Return (X, Y) of the center of cell containing provided text 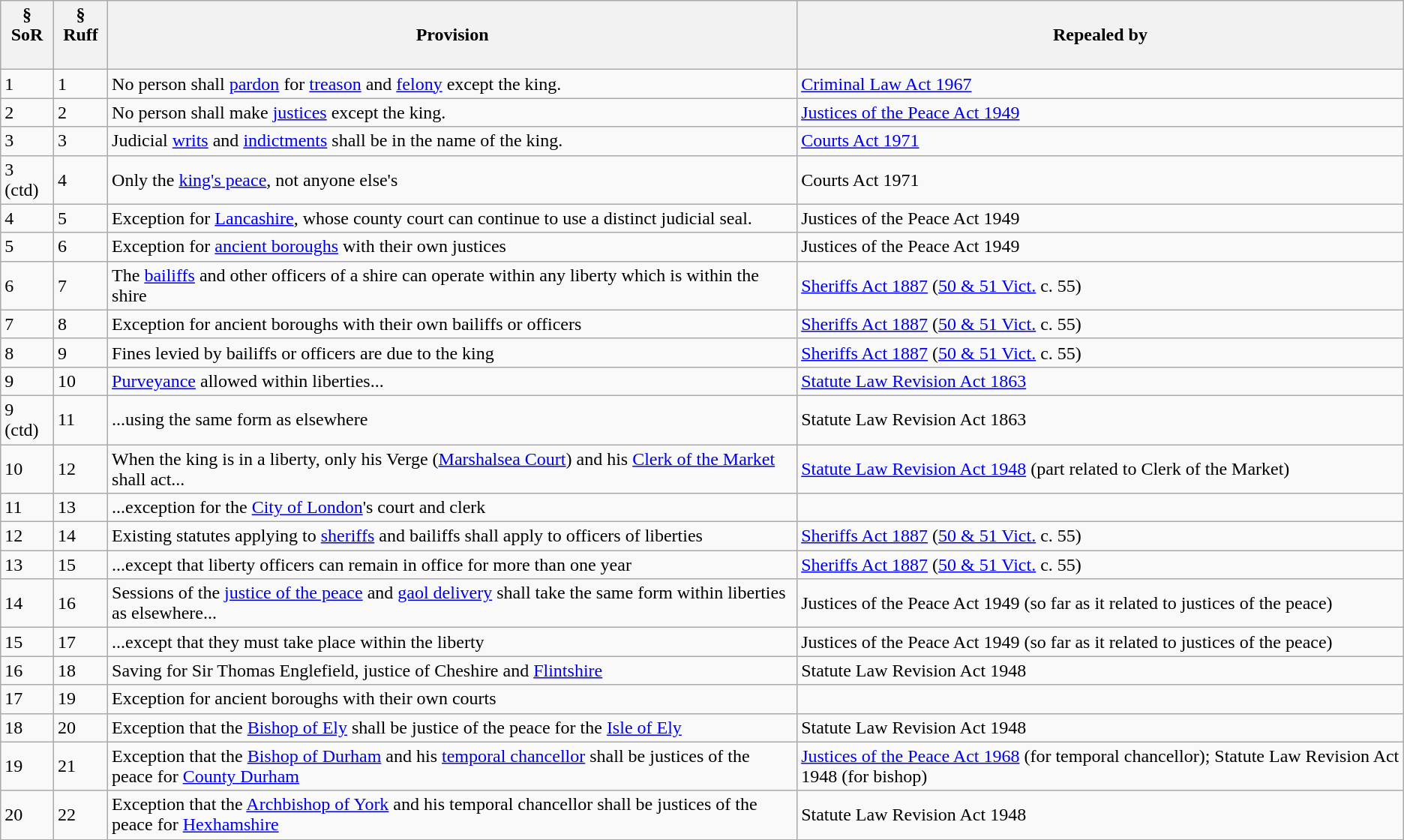
§ Ruff (80, 35)
Exception that the Bishop of Durham and his temporal chancellor shall be justices of the peace for County Durham (453, 766)
The bailiffs and other officers of a shire can operate within any liberty which is within the shire (453, 285)
When the king is in a liberty, only his Verge (Marshalsea Court) and his Clerk of the Market shall act... (453, 468)
3 (ctd) (27, 180)
Provision (453, 35)
...except that liberty officers can remain in office for more than one year (453, 565)
Justices of the Peace Act 1968 (for temporal chancellor); Statute Law Revision Act 1948 (for bishop) (1101, 766)
...using the same form as elsewhere (453, 420)
Exception for ancient boroughs with their own bailiffs or officers (453, 324)
Exception that the Archbishop of York and his temporal chancellor shall be justices of the peace for Hexhamshire (453, 814)
22 (80, 814)
Existing statutes applying to sheriffs and bailiffs shall apply to officers of liberties (453, 536)
Fines levied by bailiffs or officers are due to the king (453, 352)
9 (ctd) (27, 420)
Judicial writs and indictments shall be in the name of the king. (453, 141)
Saving for Sir Thomas Englefield, justice of Cheshire and Flintshire (453, 670)
Sessions of the justice of the peace and gaol delivery shall take the same form within liberties as elsewhere... (453, 603)
§ SoR (27, 35)
...exception for the City of London's court and clerk (453, 508)
Exception that the Bishop of Ely shall be justice of the peace for the Isle of Ely (453, 727)
21 (80, 766)
Only the king's peace, not anyone else's (453, 180)
Criminal Law Act 1967 (1101, 84)
Repealed by (1101, 35)
Purveyance allowed within liberties... (453, 381)
Statute Law Revision Act 1948 (part related to Clerk of the Market) (1101, 468)
Exception for Lancashire, whose county court can continue to use a distinct judicial seal. (453, 218)
No person shall make justices except the king. (453, 112)
...except that they must take place within the liberty (453, 642)
Exception for ancient boroughs with their own courts (453, 699)
No person shall pardon for treason and felony except the king. (453, 84)
Exception for ancient boroughs with their own justices (453, 247)
